Return (x, y) of the center of cell containing provided text 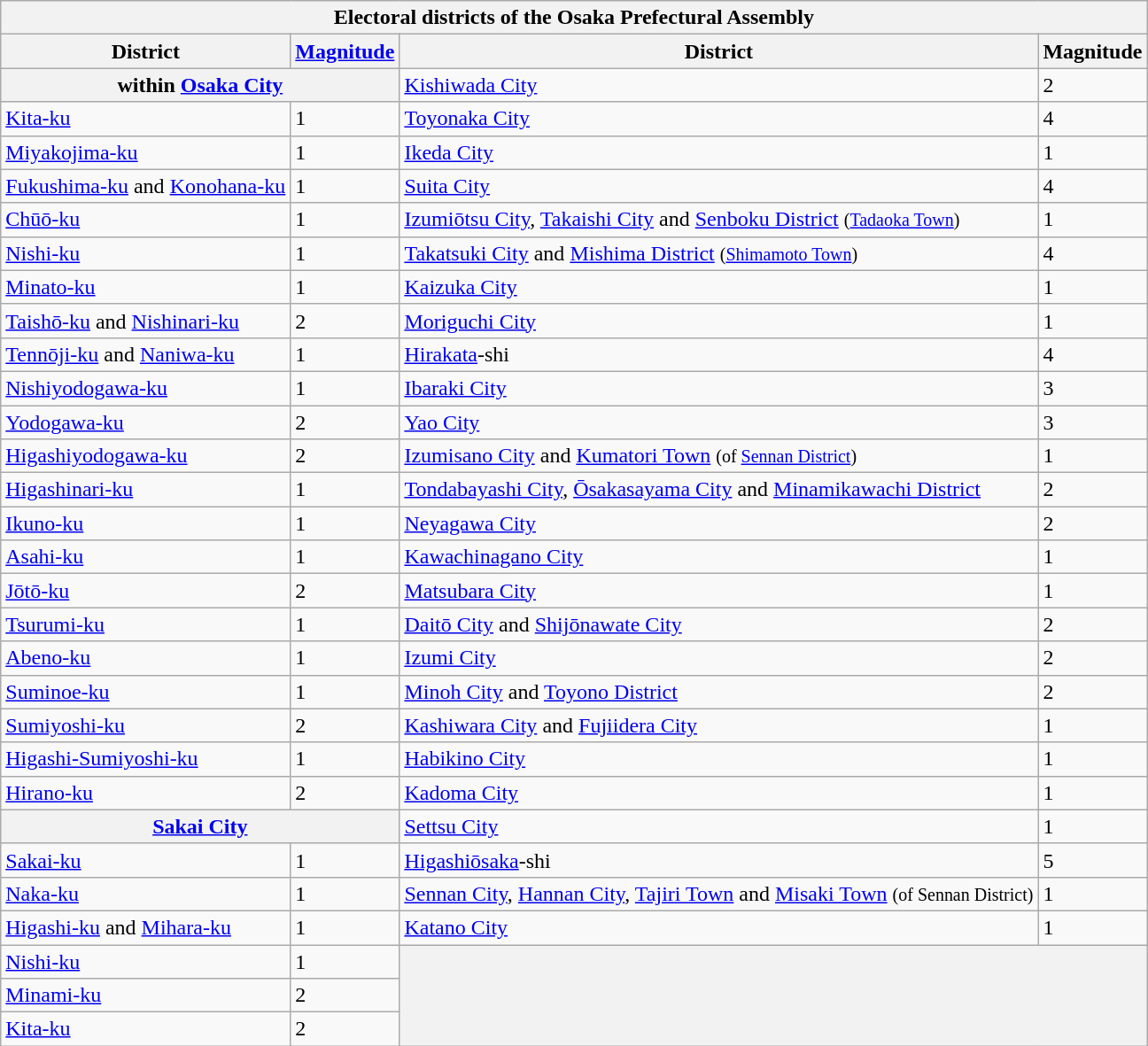
Sakai City (200, 826)
Sumiyoshi-ku (145, 725)
Suita City (719, 186)
Higashiōsaka-shi (719, 860)
Daitō City and Shijōnawate City (719, 624)
Jōtō-ku (145, 591)
Yao City (719, 422)
Tondabayashi City, Ōsakasayama City and Minamikawachi District (719, 490)
Matsubara City (719, 591)
Yodogawa-ku (145, 422)
Asahi-ku (145, 557)
Higashiyodogawa-ku (145, 456)
Higashinari-ku (145, 490)
Kaizuka City (719, 287)
Hirano-ku (145, 793)
5 (1093, 860)
Izumi City (719, 658)
Sennan City, Hannan City, Tajiri Town and Misaki Town (of Sennan District) (719, 894)
Electoral districts of the Osaka Prefectural Assembly (574, 18)
Settsu City (719, 826)
Kadoma City (719, 793)
Ikuno-ku (145, 523)
Tennōji-ku and Naniwa-ku (145, 354)
Takatsuki City and Mishima District (Shimamoto Town) (719, 253)
Higashi-Sumiyoshi-ku (145, 759)
Izumisano City and Kumatori Town (of Sennan District) (719, 456)
Miyakojima-ku (145, 152)
Katano City (719, 927)
Tsurumi-ku (145, 624)
Ikeda City (719, 152)
Chūō-ku (145, 220)
Higashi-ku and Mihara-ku (145, 927)
Toyonaka City (719, 119)
Habikino City (719, 759)
Kashiwara City and Fujiidera City (719, 725)
Neyagawa City (719, 523)
Suminoe-ku (145, 692)
Moriguchi City (719, 321)
Ibaraki City (719, 388)
Fukushima-ku and Konohana-ku (145, 186)
Minoh City and Toyono District (719, 692)
Abeno-ku (145, 658)
Sakai-ku (145, 860)
Kishiwada City (719, 85)
Hirakata-shi (719, 354)
Naka-ku (145, 894)
Taishō-ku and Nishinari-ku (145, 321)
Minato-ku (145, 287)
within Osaka City (200, 85)
Kawachinagano City (719, 557)
Nishiyodogawa-ku (145, 388)
Izumiōtsu City, Takaishi City and Senboku District (Tadaoka Town) (719, 220)
Minami-ku (145, 996)
